Output the [X, Y] coordinate of the center of the cell containing the given text.  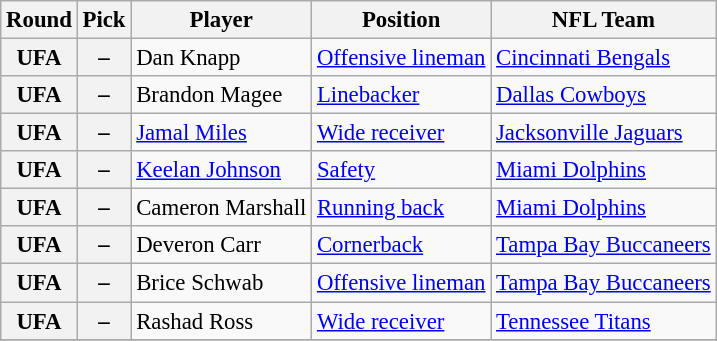
Dallas Cowboys [604, 95]
Dan Knapp [222, 58]
Tennessee Titans [604, 321]
Cornerback [402, 245]
Brandon Magee [222, 95]
NFL Team [604, 20]
Cincinnati Bengals [604, 58]
Brice Schwab [222, 283]
Linebacker [402, 95]
Jamal Miles [222, 133]
Pick [104, 20]
Player [222, 20]
Safety [402, 170]
Keelan Johnson [222, 170]
Running back [402, 208]
Round [39, 20]
Deveron Carr [222, 245]
Rashad Ross [222, 321]
Position [402, 20]
Jacksonville Jaguars [604, 133]
Cameron Marshall [222, 208]
